Return [X, Y] of the center of cell containing provided text 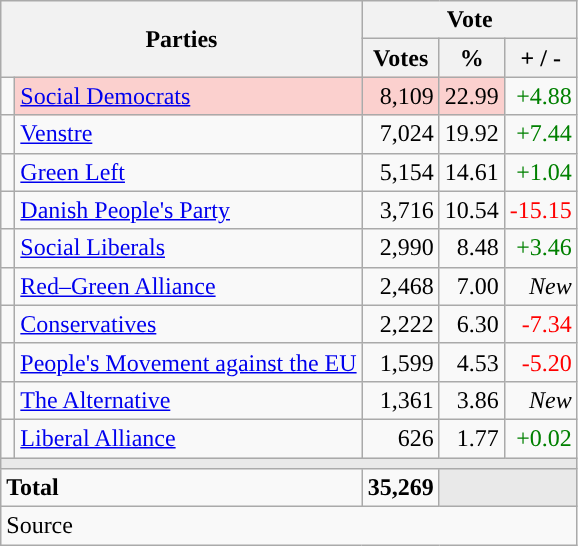
Conservatives [188, 324]
% [472, 58]
+7.44 [540, 134]
Liberal Alliance [188, 438]
+1.04 [540, 172]
Vote [470, 20]
1,361 [400, 400]
8.48 [472, 248]
7,024 [400, 134]
Danish People's Party [188, 210]
Green Left [188, 172]
-7.34 [540, 324]
8,109 [400, 96]
Venstre [188, 134]
10.54 [472, 210]
2,990 [400, 248]
Parties [182, 39]
Total [182, 488]
Red–Green Alliance [188, 286]
5,154 [400, 172]
3,716 [400, 210]
The Alternative [188, 400]
+3.46 [540, 248]
1.77 [472, 438]
1,599 [400, 362]
22.99 [472, 96]
7.00 [472, 286]
Votes [400, 58]
+ / - [540, 58]
Source [290, 526]
-5.20 [540, 362]
+0.02 [540, 438]
2,222 [400, 324]
+4.88 [540, 96]
Social Liberals [188, 248]
35,269 [400, 488]
6.30 [472, 324]
Social Democrats [188, 96]
People's Movement against the EU [188, 362]
2,468 [400, 286]
3.86 [472, 400]
4.53 [472, 362]
626 [400, 438]
19.92 [472, 134]
-15.15 [540, 210]
14.61 [472, 172]
